Find where the given text appears and provide that cell's center as (x, y) coordinate. 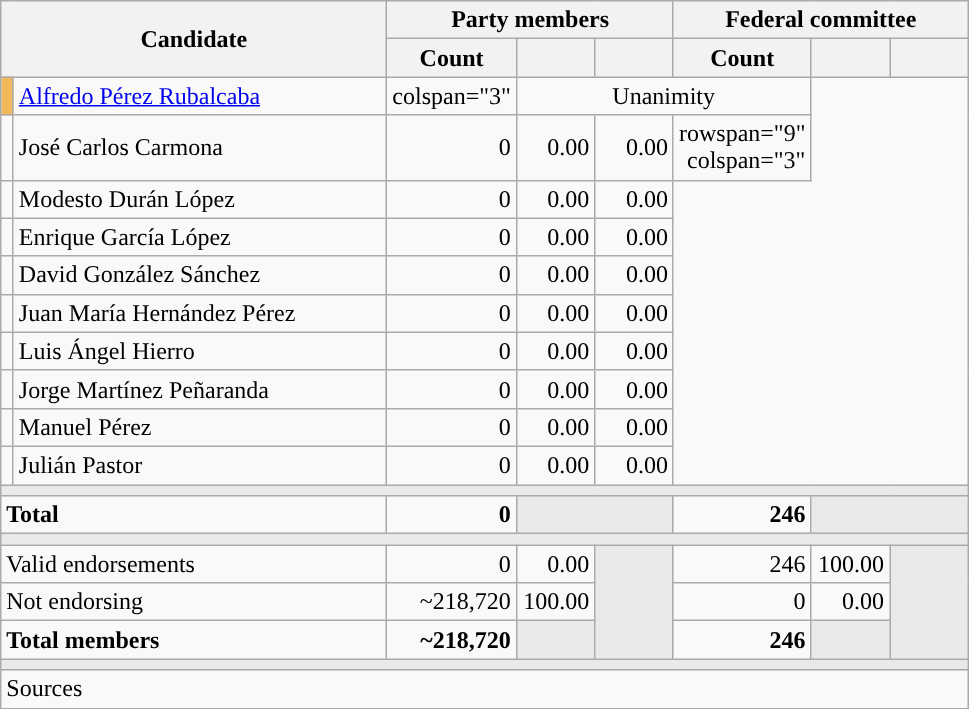
Enrique García López (200, 237)
Party members (530, 20)
Manuel Pérez (200, 427)
Federal committee (820, 20)
Modesto Durán López (200, 199)
Luis Ángel Hierro (200, 351)
Total (194, 515)
Unanimity (664, 96)
Not endorsing (194, 602)
David González Sánchez (200, 275)
Candidate (194, 39)
Juan María Hernández Pérez (200, 313)
Valid endorsements (194, 564)
Jorge Martínez Peñaranda (200, 389)
rowspan="9" colspan="3" (742, 148)
José Carlos Carmona (200, 148)
colspan="3" (452, 96)
Julián Pastor (200, 465)
Total members (194, 640)
Sources (484, 689)
Alfredo Pérez Rubalcaba (200, 96)
